Provide the [X, Y] coordinate of the cell's center where the given text is located.  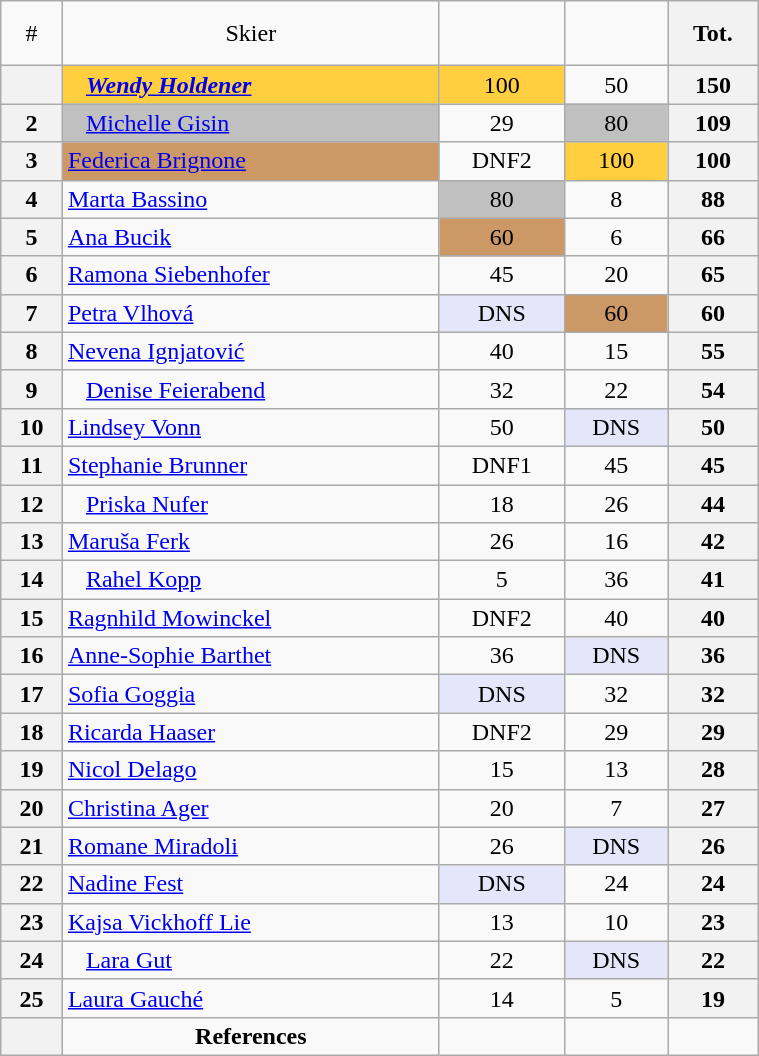
44 [712, 503]
Stephanie Brunner [250, 465]
Laura Gauché [250, 998]
55 [712, 351]
Ramona Siebenhofer [250, 275]
Ana Bucik [250, 237]
65 [712, 275]
17 [32, 694]
DNF1 [502, 465]
Wendy Holdener [250, 85]
21 [32, 846]
# [32, 34]
3 [32, 161]
9 [32, 389]
Federica Brignone [250, 161]
Nicol Delago [250, 770]
25 [32, 998]
Nadine Fest [250, 884]
42 [712, 542]
Tot. [712, 34]
4 [32, 199]
Lindsey Vonn [250, 427]
88 [712, 199]
Denise Feierabend [250, 389]
Nevena Ignjatović [250, 351]
Christina Ager [250, 808]
Ricarda Haaser [250, 732]
66 [712, 237]
28 [712, 770]
Rahel Kopp [250, 580]
54 [712, 389]
2 [32, 123]
150 [712, 85]
Anne-Sophie Barthet [250, 656]
Sofia Goggia [250, 694]
27 [712, 808]
109 [712, 123]
Kajsa Vickhoff Lie [250, 922]
11 [32, 465]
41 [712, 580]
Marta Bassino [250, 199]
Ragnhild Mowinckel [250, 618]
Maruša Ferk [250, 542]
Skier [250, 34]
12 [32, 503]
Michelle Gisin [250, 123]
Romane Miradoli [250, 846]
References [250, 1036]
Priska Nufer [250, 503]
Lara Gut [250, 960]
Petra Vlhová [250, 313]
